Determine the (x, y) coordinate at the center of the cell enclosing the given text.  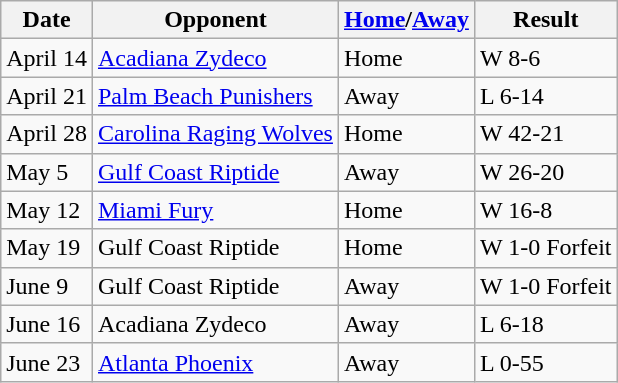
April 14 (47, 58)
May 12 (47, 210)
L 6-18 (546, 324)
W 8-6 (546, 58)
May 5 (47, 172)
April 28 (47, 134)
June 9 (47, 286)
L 6-14 (546, 96)
June 23 (47, 362)
W 42-21 (546, 134)
L 0-55 (546, 362)
W 16-8 (546, 210)
May 19 (47, 248)
Date (47, 20)
Opponent (215, 20)
April 21 (47, 96)
Atlanta Phoenix (215, 362)
Carolina Raging Wolves (215, 134)
W 26-20 (546, 172)
Miami Fury (215, 210)
Home/Away (406, 20)
June 16 (47, 324)
Result (546, 20)
Palm Beach Punishers (215, 96)
